From the cell containing the given text, extract its center point as [X, Y] coordinate. 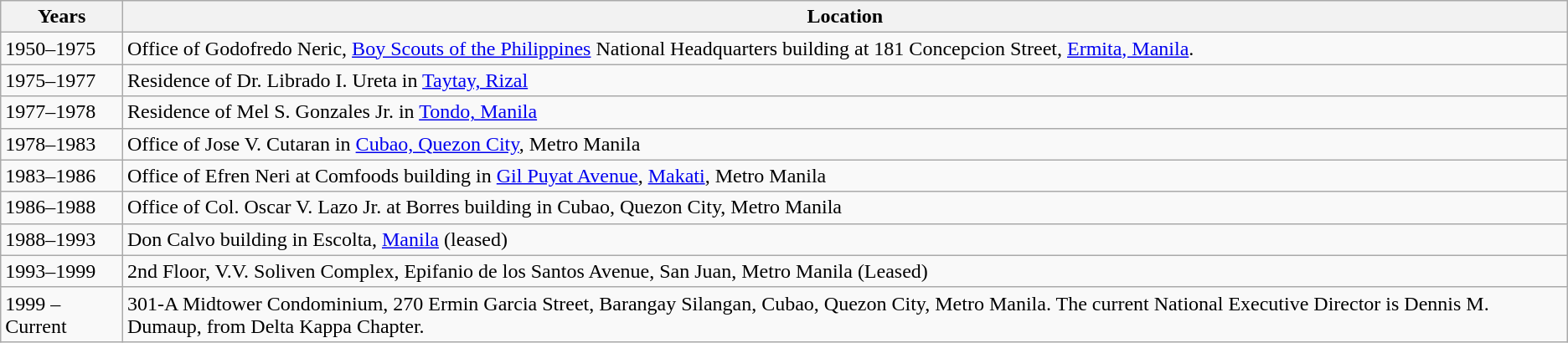
1988–1993 [62, 239]
1978–1983 [62, 144]
Location [844, 17]
Office of Jose V. Cutaran in Cubao, Quezon City, Metro Manila [844, 144]
Office of Col. Oscar V. Lazo Jr. at Borres building in Cubao, Quezon City, Metro Manila [844, 207]
1950–1975 [62, 49]
Don Calvo building in Escolta, Manila (leased) [844, 239]
1986–1988 [62, 207]
2nd Floor, V.V. Soliven Complex, Epifanio de los Santos Avenue, San Juan, Metro Manila (Leased) [844, 271]
Residence of Dr. Librado I. Ureta in Taytay, Rizal [844, 80]
1977–1978 [62, 112]
Office of Efren Neri at Comfoods building in Gil Puyat Avenue, Makati, Metro Manila [844, 176]
1999 – Current [62, 315]
Residence of Mel S. Gonzales Jr. in Tondo, Manila [844, 112]
1993–1999 [62, 271]
Years [62, 17]
1983–1986 [62, 176]
1975–1977 [62, 80]
Office of Godofredo Neric, Boy Scouts of the Philippines National Headquarters building at 181 Concepcion Street, Ermita, Manila. [844, 49]
